Provide the (x, y) coordinate of the cell's center where the given text is located.  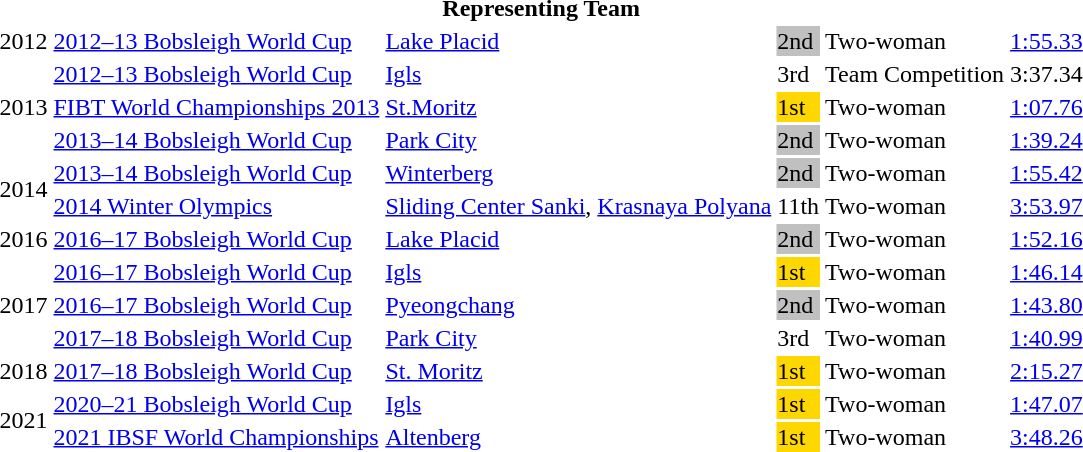
St.Moritz (578, 107)
Sliding Center Sanki, Krasnaya Polyana (578, 206)
Pyeongchang (578, 305)
St. Moritz (578, 371)
FIBT World Championships 2013 (216, 107)
Winterberg (578, 173)
2020–21 Bobsleigh World Cup (216, 404)
Team Competition (915, 74)
2014 Winter Olympics (216, 206)
2021 IBSF World Championships (216, 437)
Altenberg (578, 437)
11th (798, 206)
